Pinpoint the cell where the given text exists, returning its (X, Y) midpoint coordinate. 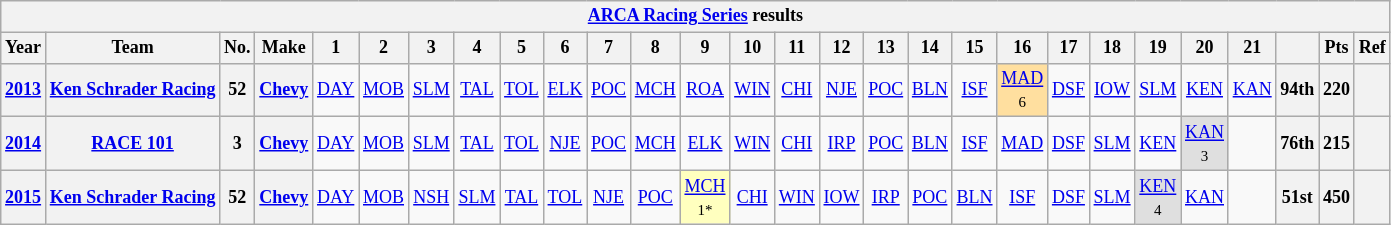
10 (752, 48)
No. (238, 48)
15 (974, 48)
ROA (705, 90)
8 (655, 48)
17 (1069, 48)
2015 (24, 197)
5 (522, 48)
13 (886, 48)
ARCA Racing Series results (696, 16)
220 (1337, 90)
MCH1* (705, 197)
94th (1298, 90)
MAD (1022, 144)
KAN3 (1205, 144)
Ref (1372, 48)
Team (132, 48)
14 (930, 48)
KEN4 (1158, 197)
21 (1252, 48)
1 (336, 48)
16 (1022, 48)
20 (1205, 48)
2014 (24, 144)
215 (1337, 144)
51st (1298, 197)
7 (609, 48)
9 (705, 48)
Year (24, 48)
6 (565, 48)
NSH (431, 197)
RACE 101 (132, 144)
2 (384, 48)
Make (284, 48)
450 (1337, 197)
19 (1158, 48)
MAD6 (1022, 90)
2013 (24, 90)
11 (796, 48)
18 (1112, 48)
4 (477, 48)
12 (842, 48)
Pts (1337, 48)
76th (1298, 144)
